Pinpoint the cell where the given text exists, returning its (X, Y) midpoint coordinate. 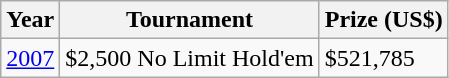
Year (30, 20)
Prize (US$) (384, 20)
$521,785 (384, 58)
$2,500 No Limit Hold'em (190, 58)
2007 (30, 58)
Tournament (190, 20)
